Capture the cell that displays the provided text and extract its [X, Y] central coordinate. 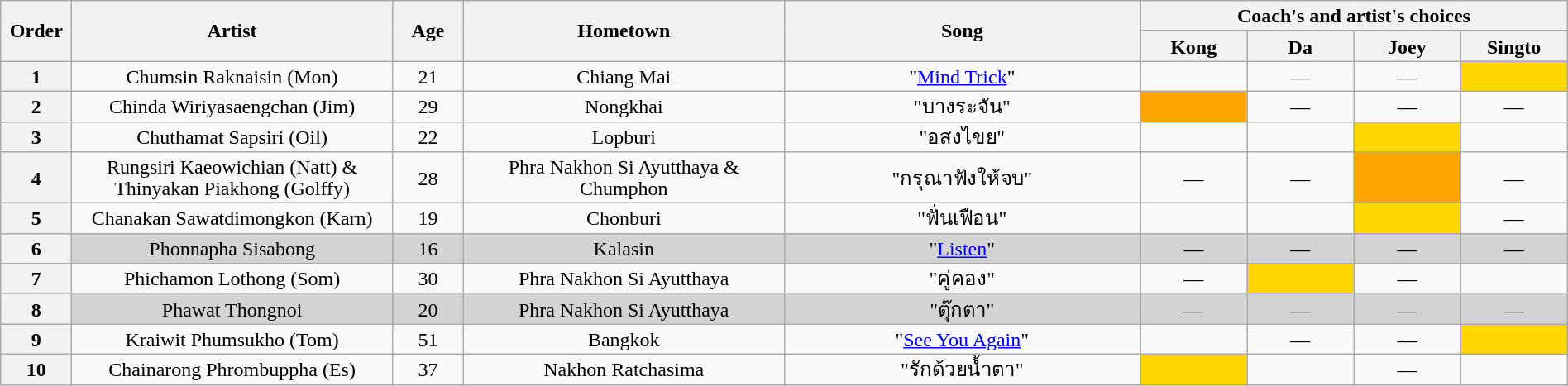
"Listen" [963, 248]
Phichamon Lothong (Som) [232, 279]
"อสงไขย" [963, 137]
20 [428, 309]
7 [36, 279]
Age [428, 31]
19 [428, 218]
Kraiwit Phumsukho (Tom) [232, 339]
Kalasin [624, 248]
22 [428, 137]
Phra Nakhon Si Ayutthaya & Chumphon [624, 178]
"รักด้วยน้ำตา" [963, 369]
Da [1300, 46]
"ฟั่นเฟือน" [963, 218]
Bangkok [624, 339]
Coach's and artist's choices [1355, 17]
"คู่คอง" [963, 279]
Chanakan Sawatdimongkon (Karn) [232, 218]
Rungsiri Kaeowichian (Natt) & Thinyakan Piakhong (Golffy) [232, 178]
6 [36, 248]
"Mind Trick" [963, 76]
Artist [232, 31]
Chumsin Raknaisin (Mon) [232, 76]
Nakhon Ratchasima [624, 369]
Nongkhai [624, 106]
"See You Again" [963, 339]
"บางระจัน" [963, 106]
4 [36, 178]
10 [36, 369]
Phawat Thongnoi [232, 309]
30 [428, 279]
5 [36, 218]
Song [963, 31]
"ตุ๊กตา" [963, 309]
16 [428, 248]
Chuthamat Sapsiri (Oil) [232, 137]
Chonburi [624, 218]
Chiang Mai [624, 76]
Chainarong Phrombuppha (Es) [232, 369]
37 [428, 369]
8 [36, 309]
Kong [1194, 46]
28 [428, 178]
1 [36, 76]
Lopburi [624, 137]
21 [428, 76]
51 [428, 339]
Singto [1513, 46]
Order [36, 31]
2 [36, 106]
Phonnapha Sisabong [232, 248]
3 [36, 137]
Hometown [624, 31]
29 [428, 106]
9 [36, 339]
Chinda Wiriyasaengchan (Jim) [232, 106]
"กรุณาฟังให้จบ" [963, 178]
Joey [1408, 46]
